Search for the cell housing the specified text and yield its [X, Y] center coordinate. 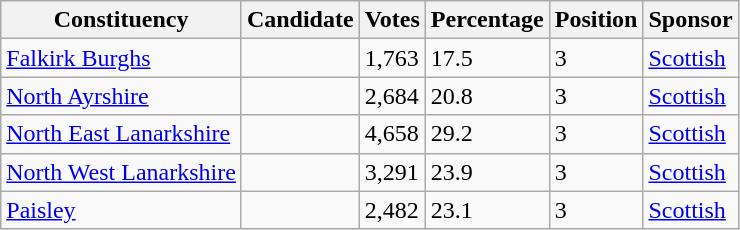
Votes [392, 20]
Falkirk Burghs [122, 58]
North West Lanarkshire [122, 172]
Candidate [300, 20]
North Ayrshire [122, 96]
4,658 [392, 134]
23.1 [487, 210]
Sponsor [690, 20]
Paisley [122, 210]
1,763 [392, 58]
2,684 [392, 96]
20.8 [487, 96]
2,482 [392, 210]
17.5 [487, 58]
North East Lanarkshire [122, 134]
Position [596, 20]
3,291 [392, 172]
29.2 [487, 134]
Constituency [122, 20]
Percentage [487, 20]
23.9 [487, 172]
